Return [x, y] of the center of cell containing provided text 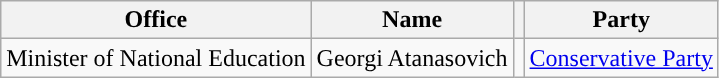
Conservative Party [621, 58]
Party [621, 20]
Minister of National Education [156, 58]
Office [156, 20]
Name [412, 20]
Georgi Atanasovich [412, 58]
